Return [X, Y] of the center of cell containing provided text 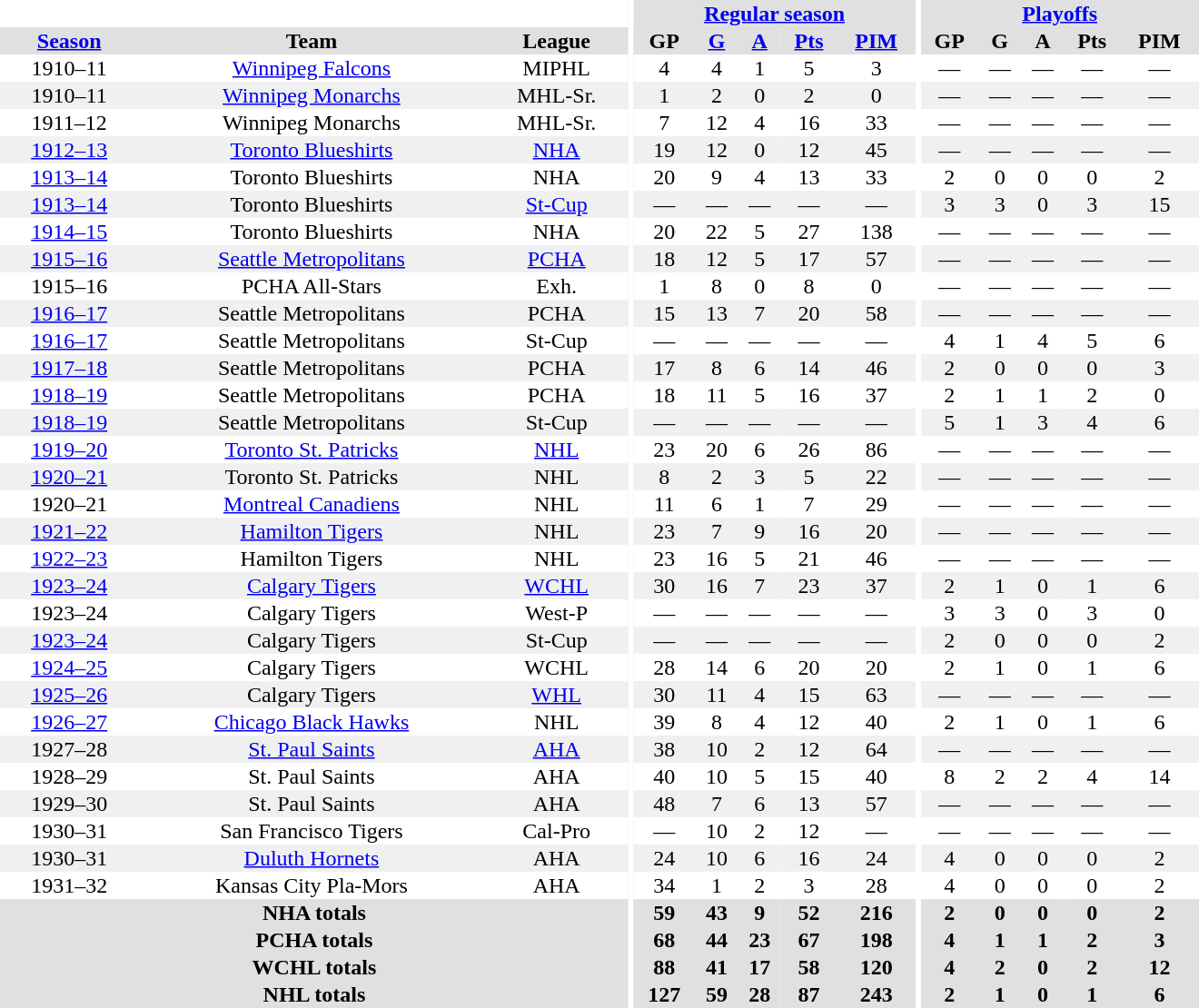
Duluth Hornets [311, 858]
63 [876, 695]
1927–28 [69, 749]
WCHL totals [314, 967]
43 [716, 913]
Montreal Canadiens [311, 504]
243 [876, 994]
29 [876, 504]
198 [876, 940]
League [557, 41]
Chicago Black Hawks [311, 722]
88 [664, 967]
1926–27 [69, 722]
1914–15 [69, 232]
1925–26 [69, 695]
52 [808, 913]
45 [876, 150]
San Francisco Tigers [311, 831]
NHA totals [314, 913]
86 [876, 450]
19 [664, 150]
39 [664, 722]
44 [716, 940]
PCHA totals [314, 940]
1921–22 [69, 531]
21 [808, 558]
WHL [557, 695]
26 [808, 450]
48 [664, 804]
1912–13 [69, 150]
1931–32 [69, 885]
64 [876, 749]
1924–25 [69, 667]
Playoffs [1059, 14]
34 [664, 885]
Kansas City Pla-Mors [311, 885]
Cal-Pro [557, 831]
Winnipeg Falcons [311, 68]
1911–12 [69, 123]
1929–30 [69, 804]
NHL totals [314, 994]
138 [876, 232]
67 [808, 940]
41 [716, 967]
27 [808, 232]
68 [664, 940]
120 [876, 967]
Regular season [774, 14]
38 [664, 749]
127 [664, 994]
216 [876, 913]
MIPHL [557, 68]
1922–23 [69, 558]
Team [311, 41]
1919–20 [69, 450]
1917–18 [69, 368]
1928–29 [69, 776]
PCHA All-Stars [311, 286]
Exh. [557, 286]
87 [808, 994]
West-P [557, 613]
Season [69, 41]
